Capture the cell that displays the provided text and extract its [X, Y] central coordinate. 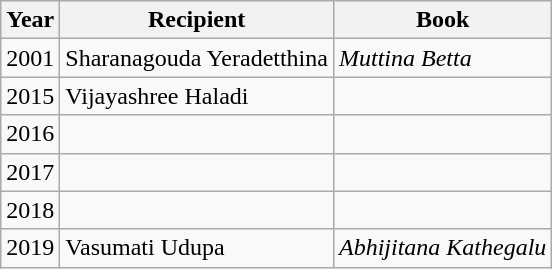
Book [442, 20]
Recipient [197, 20]
Abhijitana Kathegalu [442, 248]
2015 [30, 96]
2017 [30, 172]
2016 [30, 134]
2001 [30, 58]
2019 [30, 248]
Year [30, 20]
Sharanagouda Yeradetthina [197, 58]
Vijayashree Haladi [197, 96]
Vasumati Udupa [197, 248]
2018 [30, 210]
Muttina Betta [442, 58]
